Output the (X, Y) coordinate of the center of the cell containing the given text.  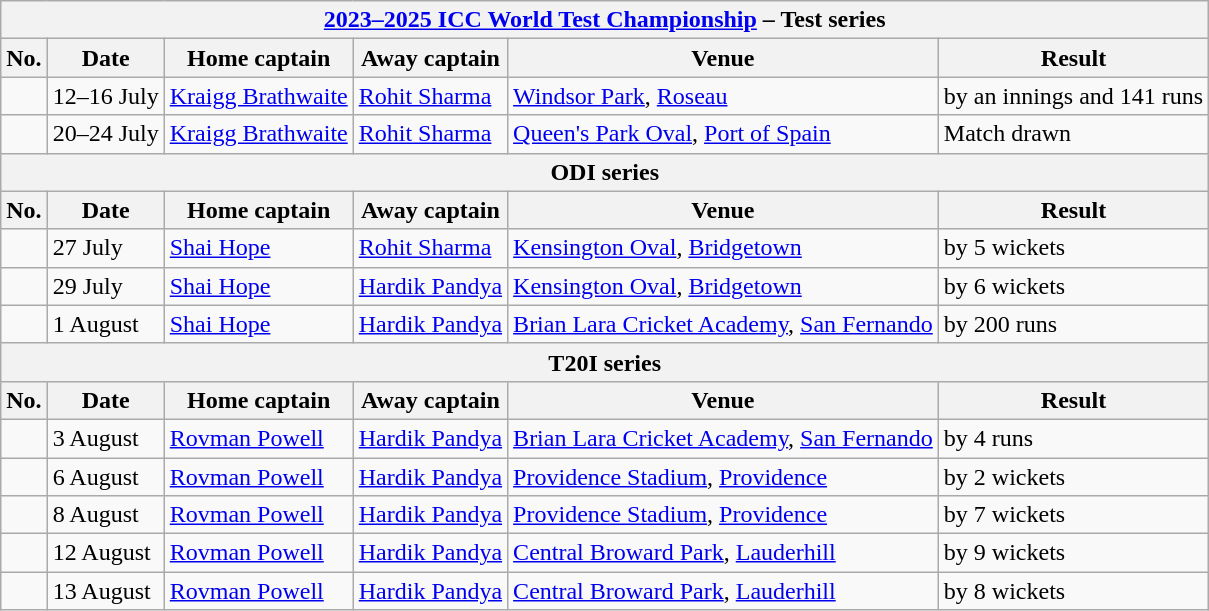
Match drawn (1073, 134)
1 August (106, 324)
by 6 wickets (1073, 286)
by 5 wickets (1073, 248)
3 August (106, 438)
Windsor Park, Roseau (724, 96)
by 2 wickets (1073, 477)
by 8 wickets (1073, 591)
27 July (106, 248)
by 200 runs (1073, 324)
Queen's Park Oval, Port of Spain (724, 134)
by 7 wickets (1073, 515)
29 July (106, 286)
8 August (106, 515)
12–16 July (106, 96)
by 4 runs (1073, 438)
by an innings and 141 runs (1073, 96)
6 August (106, 477)
by 9 wickets (1073, 553)
20–24 July (106, 134)
T20I series (605, 362)
ODI series (605, 172)
2023–2025 ICC World Test Championship – Test series (605, 20)
13 August (106, 591)
12 August (106, 553)
